Find where the given text appears and provide that cell's center as [x, y] coordinate. 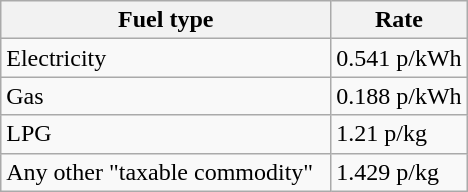
Any other "taxable commodity" [166, 172]
Rate [399, 20]
1.21 p/kg [399, 134]
LPG [166, 134]
0.188 p/kWh [399, 96]
0.541 p/kWh [399, 58]
Gas [166, 96]
1.429 p/kg [399, 172]
Electricity [166, 58]
Fuel type [166, 20]
